Extract the [x, y] coordinate from the center of the cell holding the provided text.  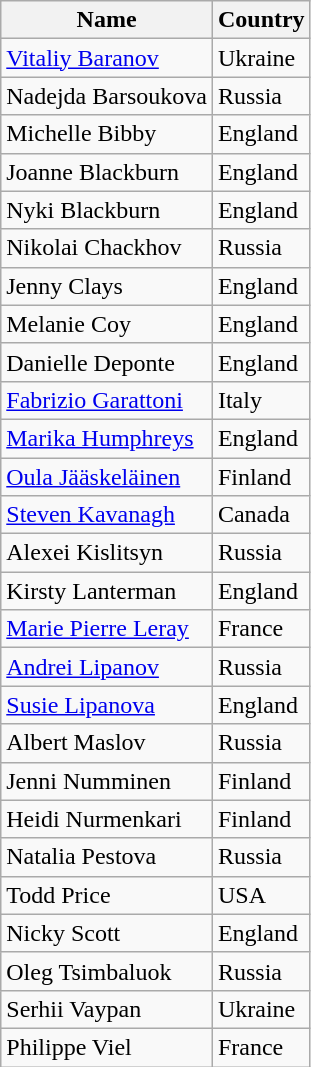
Marika Humphreys [107, 438]
Nicky Scott [107, 933]
Country [261, 20]
Jenni Numminen [107, 781]
Albert Maslov [107, 743]
Marie Pierre Leray [107, 629]
Jenny Clays [107, 286]
Danielle Deponte [107, 362]
Nadejda Barsoukova [107, 96]
Melanie Coy [107, 324]
Steven Kavanagh [107, 515]
Serhii Vaypan [107, 1009]
Nyki Blackburn [107, 210]
Italy [261, 400]
Philippe Viel [107, 1047]
Andrei Lipanov [107, 667]
Joanne Blackburn [107, 172]
Vitaliy Baranov [107, 58]
Alexei Kislitsyn [107, 553]
Oula Jääskeläinen [107, 477]
Name [107, 20]
Kirsty Lanterman [107, 591]
Fabrizio Garattoni [107, 400]
Susie Lipanova [107, 705]
Oleg Tsimbaluok [107, 971]
Natalia Pestova [107, 857]
Nikolai Chackhov [107, 248]
Todd Price [107, 895]
USA [261, 895]
Heidi Nurmenkari [107, 819]
Michelle Bibby [107, 134]
Canada [261, 515]
